Locate the cell with the specified text and output its (X, Y) center coordinate. 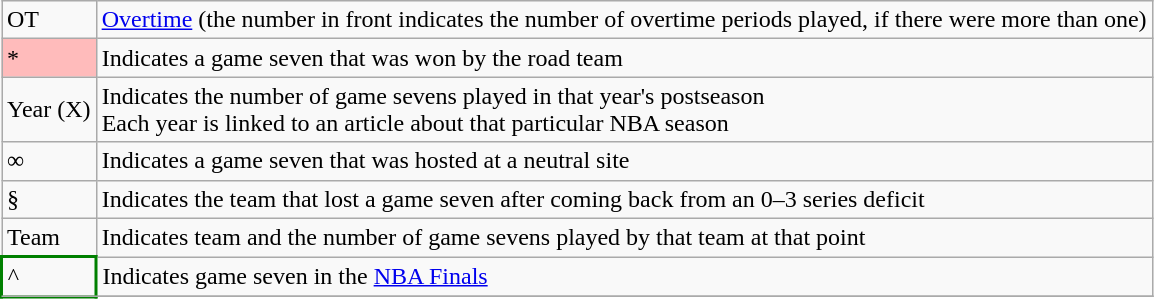
Indicates team and the number of game sevens played by that team at that point (624, 238)
OT (50, 20)
§ (50, 199)
Year (X) (50, 110)
Indicates game seven in the NBA Finals (624, 277)
Indicates the team that lost a game seven after coming back from an 0–3 series deficit (624, 199)
Team (50, 238)
Overtime (the number in front indicates the number of overtime periods played, if there were more than one) (624, 20)
^ (50, 277)
Indicates the number of game sevens played in that year's postseasonEach year is linked to an article about that particular NBA season (624, 110)
Indicates a game seven that was hosted at a neutral site (624, 161)
∞ (50, 161)
* (50, 58)
Indicates a game seven that was won by the road team (624, 58)
